Find where the given text appears and provide that cell's center as (x, y) coordinate. 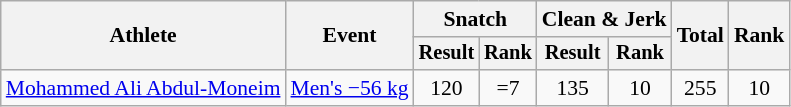
Athlete (144, 36)
=7 (508, 88)
Snatch (476, 19)
Men's −56 kg (349, 88)
Mohammed Ali Abdul-Moneim (144, 88)
Total (700, 36)
135 (573, 88)
Clean & Jerk (604, 19)
255 (700, 88)
Event (349, 36)
120 (447, 88)
